Provide the [x, y] coordinate of the cell's center where the given text is located.  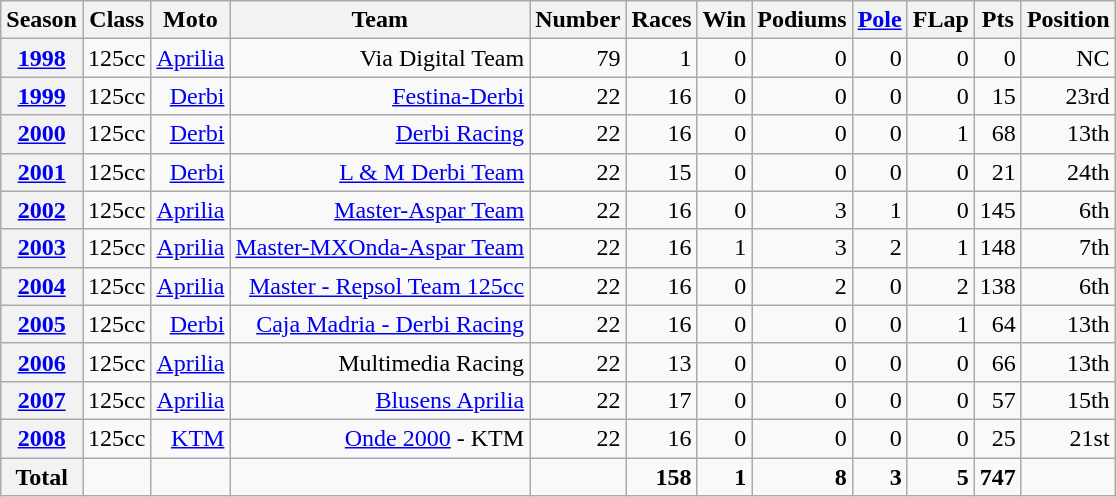
5 [940, 477]
Team [380, 20]
2005 [42, 324]
NC [1068, 58]
23rd [1068, 96]
2000 [42, 134]
24th [1068, 172]
2006 [42, 362]
Position [1068, 20]
138 [998, 286]
L & M Derbi Team [380, 172]
13 [662, 362]
Festina-Derbi [380, 96]
2004 [42, 286]
Caja Madria - Derbi Racing [380, 324]
148 [998, 248]
Season [42, 20]
64 [998, 324]
2002 [42, 210]
2007 [42, 400]
66 [998, 362]
Onde 2000 - KTM [380, 438]
Master - Repsol Team 125cc [380, 286]
8 [802, 477]
Races [662, 20]
21 [998, 172]
2001 [42, 172]
FLap [940, 20]
158 [662, 477]
25 [998, 438]
Master-MXOnda-Aspar Team [380, 248]
Multimedia Racing [380, 362]
1998 [42, 58]
Pole [880, 20]
1999 [42, 96]
Pts [998, 20]
145 [998, 210]
Class [116, 20]
Master-Aspar Team [380, 210]
Via Digital Team [380, 58]
Podiums [802, 20]
KTM [190, 438]
15th [1068, 400]
747 [998, 477]
Total [42, 477]
Blusens Aprilia [380, 400]
7th [1068, 248]
57 [998, 400]
68 [998, 134]
Win [724, 20]
Moto [190, 20]
Derbi Racing [380, 134]
79 [578, 58]
2008 [42, 438]
2003 [42, 248]
Number [578, 20]
17 [662, 400]
21st [1068, 438]
